Output the [X, Y] coordinate of the center of the cell containing the given text.  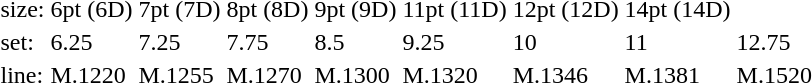
6.25 [92, 42]
11 [678, 42]
10 [566, 42]
8.5 [356, 42]
7.75 [268, 42]
9.25 [454, 42]
7.25 [180, 42]
